Scan for the cell matching the given text and deliver its (X, Y) coordinate at center. 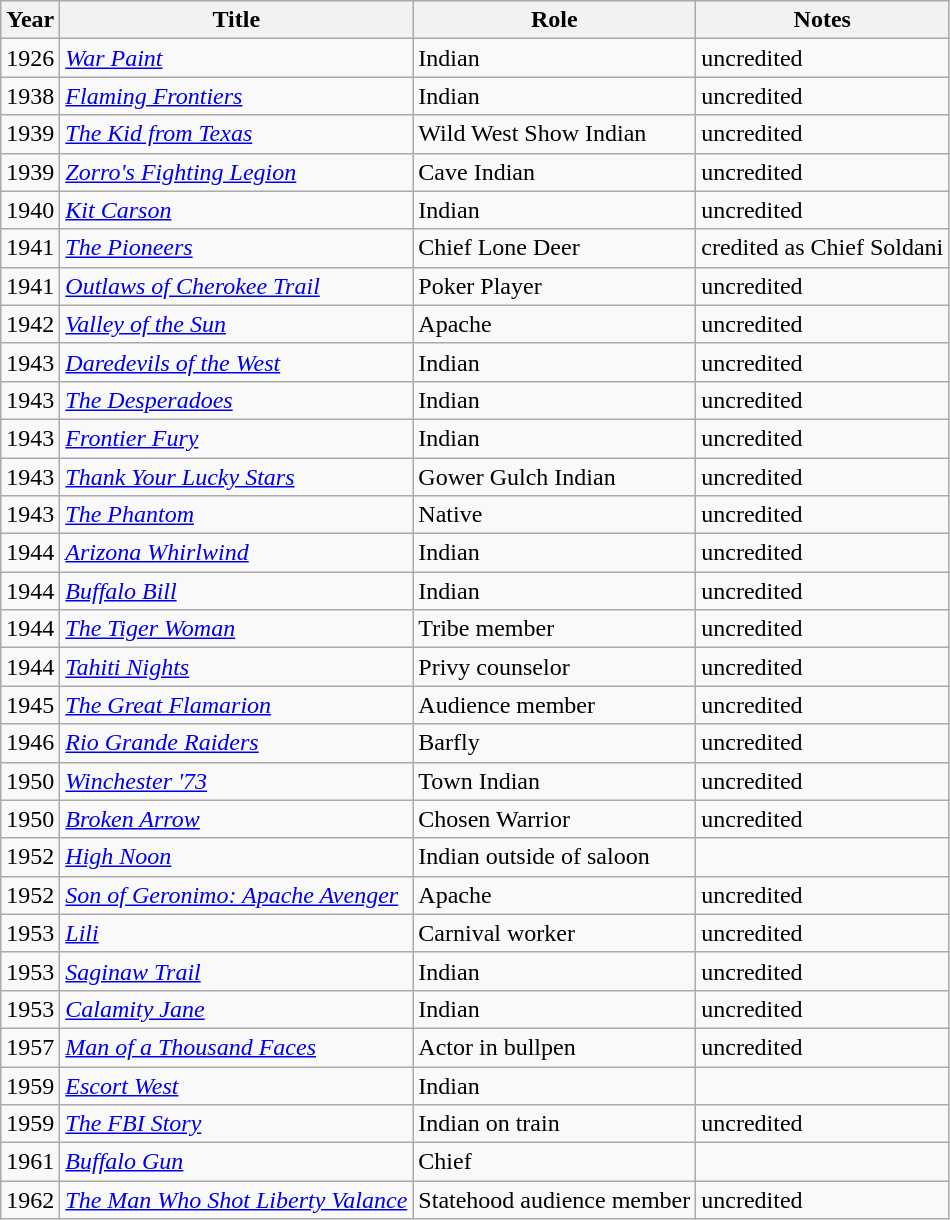
The Kid from Texas (236, 134)
The Desperadoes (236, 400)
Native (554, 515)
Saginaw Trail (236, 971)
Poker Player (554, 286)
1938 (30, 96)
1957 (30, 1047)
Actor in bullpen (554, 1047)
Daredevils of the West (236, 362)
Outlaws of Cherokee Trail (236, 286)
Audience member (554, 705)
Thank Your Lucky Stars (236, 477)
1961 (30, 1162)
Chief (554, 1162)
Winchester '73 (236, 781)
Zorro's Fighting Legion (236, 172)
Gower Gulch Indian (554, 477)
The Man Who Shot Liberty Valance (236, 1200)
Carnival worker (554, 933)
credited as Chief Soldani (822, 248)
1962 (30, 1200)
Chief Lone Deer (554, 248)
Man of a Thousand Faces (236, 1047)
The Phantom (236, 515)
Cave Indian (554, 172)
1945 (30, 705)
Escort West (236, 1085)
Son of Geronimo: Apache Avenger (236, 895)
1942 (30, 324)
Frontier Fury (236, 438)
1926 (30, 58)
Role (554, 20)
Chosen Warrior (554, 819)
Indian outside of saloon (554, 857)
The Pioneers (236, 248)
Flaming Frontiers (236, 96)
High Noon (236, 857)
Statehood audience member (554, 1200)
Notes (822, 20)
Indian on train (554, 1124)
Calamity Jane (236, 1009)
Arizona Whirlwind (236, 553)
Lili (236, 933)
Wild West Show Indian (554, 134)
Privy counselor (554, 667)
Rio Grande Raiders (236, 743)
Kit Carson (236, 210)
Buffalo Gun (236, 1162)
Buffalo Bill (236, 591)
The Great Flamarion (236, 705)
Tahiti Nights (236, 667)
Town Indian (554, 781)
Barfly (554, 743)
Year (30, 20)
1946 (30, 743)
1940 (30, 210)
Broken Arrow (236, 819)
Valley of the Sun (236, 324)
War Paint (236, 58)
The FBI Story (236, 1124)
Title (236, 20)
Tribe member (554, 629)
The Tiger Woman (236, 629)
